Output the [x, y] coordinate of the center of the cell containing the given text.  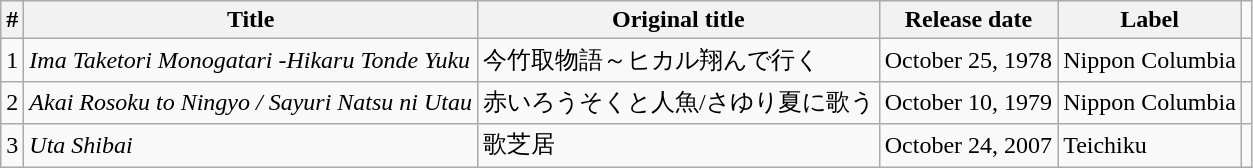
2 [12, 102]
赤いろうそくと人魚/さゆり夏に歌う [679, 102]
October 10, 1979 [968, 102]
Original title [679, 20]
3 [12, 146]
# [12, 20]
October 25, 1978 [968, 60]
今竹取物語～ヒカル翔んで行く [679, 60]
Teichiku [1150, 146]
1 [12, 60]
Label [1150, 20]
October 24, 2007 [968, 146]
Ima Taketori Monogatari -Hikaru Tonde Yuku [251, 60]
歌芝居 [679, 146]
Release date [968, 20]
Title [251, 20]
Akai Rosoku to Ningyo / Sayuri Natsu ni Utau [251, 102]
Uta Shibai [251, 146]
